Extract the (x, y) coordinate from the center of the cell holding the provided text.  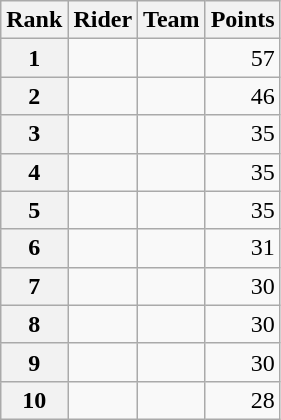
10 (34, 400)
46 (242, 96)
5 (34, 210)
6 (34, 248)
9 (34, 362)
28 (242, 400)
Rider (103, 20)
31 (242, 248)
4 (34, 172)
57 (242, 58)
8 (34, 324)
2 (34, 96)
Points (242, 20)
1 (34, 58)
3 (34, 134)
Team (172, 20)
Rank (34, 20)
7 (34, 286)
